Scan for the cell matching the given text and deliver its (x, y) coordinate at center. 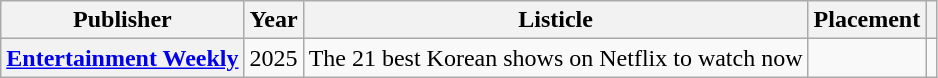
Entertainment Weekly (122, 58)
Year (274, 20)
Publisher (122, 20)
Listicle (556, 20)
2025 (274, 58)
The 21 best Korean shows on Netflix to watch now (556, 58)
Placement (867, 20)
